Return [X, Y] of the center of cell containing provided text 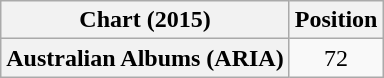
Chart (2015) [145, 20]
72 [336, 58]
Position [336, 20]
Australian Albums (ARIA) [145, 58]
